Search for the cell housing the specified text and yield its (X, Y) center coordinate. 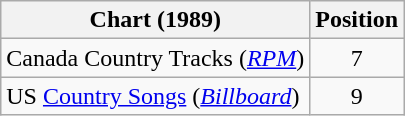
Position (357, 20)
Canada Country Tracks (RPM) (156, 58)
9 (357, 96)
US Country Songs (Billboard) (156, 96)
7 (357, 58)
Chart (1989) (156, 20)
